Pinpoint the cell where the given text exists, returning its (X, Y) midpoint coordinate. 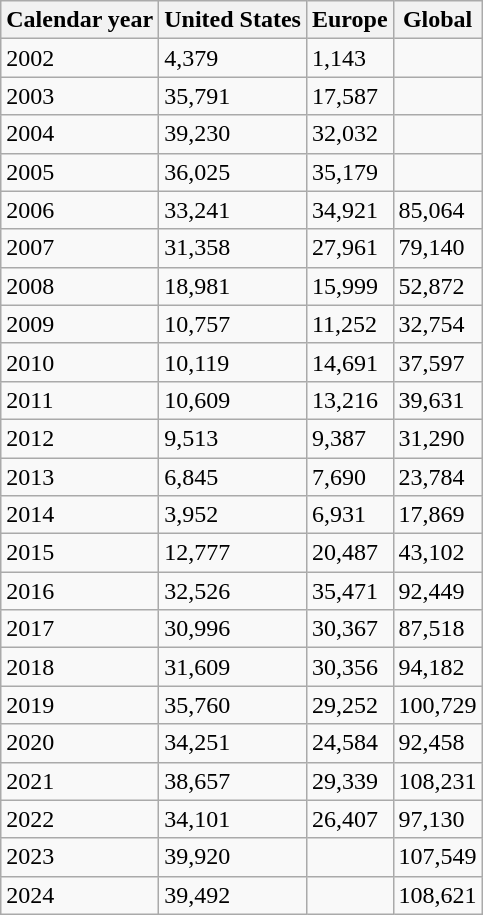
34,921 (350, 210)
6,845 (233, 477)
2013 (80, 477)
33,241 (233, 210)
39,492 (233, 895)
35,471 (350, 591)
26,407 (350, 819)
2023 (80, 857)
18,981 (233, 286)
2011 (80, 400)
2018 (80, 667)
34,101 (233, 819)
2021 (80, 781)
108,621 (438, 895)
2022 (80, 819)
85,064 (438, 210)
34,251 (233, 743)
14,691 (350, 362)
2016 (80, 591)
27,961 (350, 248)
2006 (80, 210)
39,920 (233, 857)
2010 (80, 362)
92,449 (438, 591)
2019 (80, 705)
2017 (80, 629)
2015 (80, 553)
4,379 (233, 58)
30,356 (350, 667)
2020 (80, 743)
37,597 (438, 362)
35,179 (350, 172)
32,526 (233, 591)
11,252 (350, 324)
39,631 (438, 400)
2009 (80, 324)
30,367 (350, 629)
2007 (80, 248)
32,032 (350, 134)
10,609 (233, 400)
35,760 (233, 705)
2005 (80, 172)
20,487 (350, 553)
2014 (80, 515)
31,290 (438, 438)
3,952 (233, 515)
9,387 (350, 438)
17,869 (438, 515)
43,102 (438, 553)
29,339 (350, 781)
1,143 (350, 58)
2008 (80, 286)
10,757 (233, 324)
29,252 (350, 705)
7,690 (350, 477)
2012 (80, 438)
24,584 (350, 743)
12,777 (233, 553)
108,231 (438, 781)
52,872 (438, 286)
97,130 (438, 819)
79,140 (438, 248)
31,358 (233, 248)
Europe (350, 20)
31,609 (233, 667)
2002 (80, 58)
39,230 (233, 134)
23,784 (438, 477)
100,729 (438, 705)
2003 (80, 96)
32,754 (438, 324)
92,458 (438, 743)
2004 (80, 134)
United States (233, 20)
38,657 (233, 781)
10,119 (233, 362)
Global (438, 20)
35,791 (233, 96)
13,216 (350, 400)
9,513 (233, 438)
94,182 (438, 667)
36,025 (233, 172)
30,996 (233, 629)
2024 (80, 895)
6,931 (350, 515)
107,549 (438, 857)
87,518 (438, 629)
Calendar year (80, 20)
17,587 (350, 96)
15,999 (350, 286)
